Search for the cell housing the specified text and yield its [x, y] center coordinate. 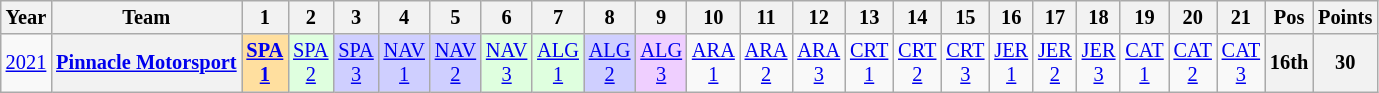
10 [714, 17]
NAV2 [456, 63]
7 [558, 17]
ALG3 [661, 63]
21 [1241, 17]
JER2 [1055, 63]
CAT3 [1241, 63]
2021 [26, 63]
12 [818, 17]
JER3 [1099, 63]
SPA3 [356, 63]
16 [1011, 17]
13 [869, 17]
1 [266, 17]
18 [1099, 17]
8 [610, 17]
CRT1 [869, 63]
NAV1 [404, 63]
CAT1 [1144, 63]
SPA1 [266, 63]
Year [26, 17]
16th [1289, 63]
5 [456, 17]
4 [404, 17]
19 [1144, 17]
3 [356, 17]
ARA2 [766, 63]
CAT2 [1193, 63]
NAV3 [506, 63]
CRT2 [917, 63]
30 [1345, 63]
14 [917, 17]
CRT3 [965, 63]
JER1 [1011, 63]
ALG1 [558, 63]
6 [506, 17]
11 [766, 17]
ALG2 [610, 63]
20 [1193, 17]
2 [310, 17]
ARA1 [714, 63]
ARA3 [818, 63]
17 [1055, 17]
Points [1345, 17]
9 [661, 17]
SPA2 [310, 63]
Pinnacle Motorsport [146, 63]
Team [146, 17]
15 [965, 17]
Pos [1289, 17]
